Return the (X, Y) coordinate for the center point of the cell that contains the specified text.  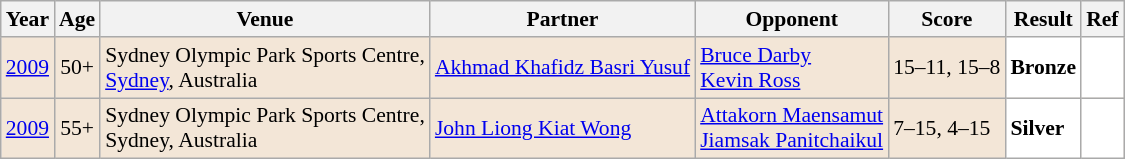
Age (77, 19)
Akhmad Khafidz Basri Yusuf (562, 68)
Attakorn Maensamut Jiamsak Panitchaikul (792, 128)
7–15, 4–15 (946, 128)
Bronze (1043, 68)
Ref (1102, 19)
Result (1043, 19)
55+ (77, 128)
Score (946, 19)
Bruce Darby Kevin Ross (792, 68)
Silver (1043, 128)
15–11, 15–8 (946, 68)
50+ (77, 68)
Partner (562, 19)
Venue (265, 19)
Opponent (792, 19)
Year (28, 19)
John Liong Kiat Wong (562, 128)
